Return the (x, y) coordinate for the center point of the cell that contains the specified text.  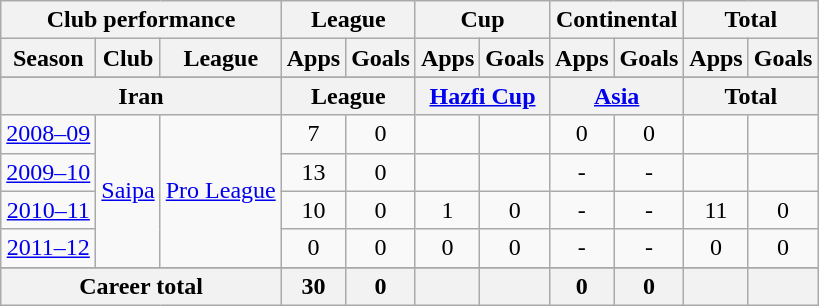
Cup (482, 20)
1 (447, 210)
Asia (617, 96)
11 (716, 210)
Iran (141, 96)
2008–09 (48, 134)
Club (128, 58)
Career total (141, 286)
2010–11 (48, 210)
Pro League (220, 191)
10 (313, 210)
13 (313, 172)
2011–12 (48, 248)
Saipa (128, 191)
Continental (617, 20)
Hazfi Cup (482, 96)
Club performance (141, 20)
Season (48, 58)
7 (313, 134)
2009–10 (48, 172)
30 (313, 286)
